Scan for the cell matching the given text and deliver its [X, Y] coordinate at center. 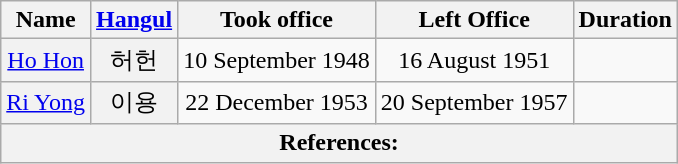
Took office [277, 20]
10 September 1948 [277, 60]
Duration [625, 20]
허헌 [134, 60]
16 August 1951 [474, 60]
References: [340, 143]
Name [46, 20]
22 December 1953 [277, 102]
Left Office [474, 20]
Hangul [134, 20]
이용 [134, 102]
20 September 1957 [474, 102]
Ri Yong [46, 102]
Ho Hon [46, 60]
